Capture the cell that displays the provided text and extract its [x, y] central coordinate. 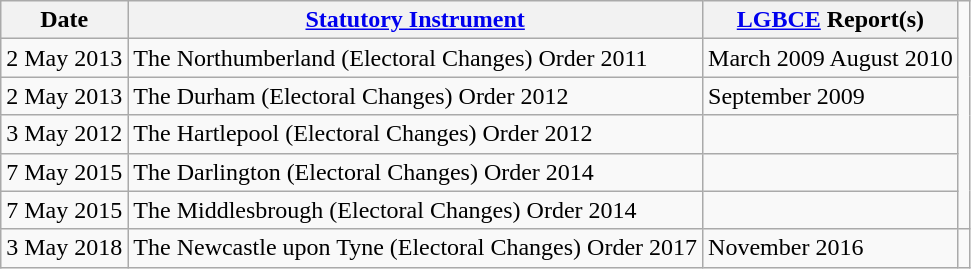
Date [64, 20]
Statutory Instrument [416, 20]
The Durham (Electoral Changes) Order 2012 [416, 96]
LGBCE Report(s) [831, 20]
3 May 2018 [64, 248]
The Darlington (Electoral Changes) Order 2014 [416, 172]
The Hartlepool (Electoral Changes) Order 2012 [416, 134]
The Northumberland (Electoral Changes) Order 2011 [416, 58]
September 2009 [831, 96]
3 May 2012 [64, 134]
November 2016 [831, 248]
March 2009 August 2010 [831, 58]
The Newcastle upon Tyne (Electoral Changes) Order 2017 [416, 248]
The Middlesbrough (Electoral Changes) Order 2014 [416, 210]
